Find where the given text appears and provide that cell's center as [x, y] coordinate. 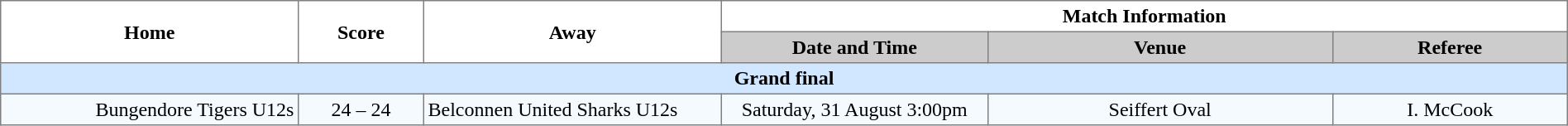
24 – 24 [361, 109]
Home [150, 31]
Referee [1450, 47]
Belconnen United Sharks U12s [572, 109]
Score [361, 31]
Seiffert Oval [1159, 109]
Match Information [1145, 17]
Date and Time [854, 47]
Grand final [784, 79]
Saturday, 31 August 3:00pm [854, 109]
Venue [1159, 47]
Away [572, 31]
I. McCook [1450, 109]
Bungendore Tigers U12s [150, 109]
